Pinpoint the cell where the given text exists, returning its (X, Y) midpoint coordinate. 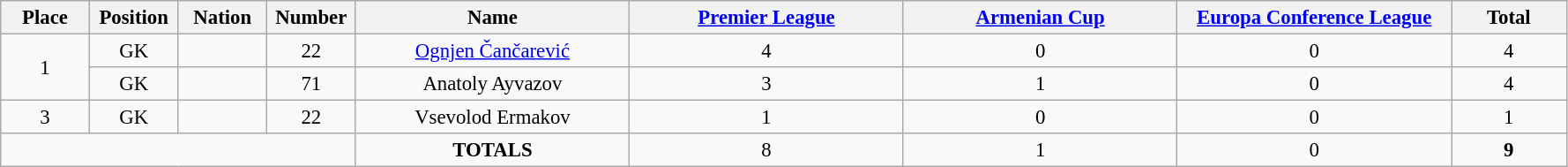
9 (1510, 150)
Name (492, 18)
Place (46, 18)
TOTALS (492, 150)
Total (1510, 18)
Anatoly Ayvazov (492, 84)
8 (767, 150)
Ognjen Čančarević (492, 51)
Position (134, 18)
Premier League (767, 18)
Nation (222, 18)
Vsevolod Ermakov (492, 118)
71 (312, 84)
Number (312, 18)
Armenian Cup (1041, 18)
Europa Conference League (1314, 18)
